Output the [x, y] coordinate of the center of the cell containing the given text.  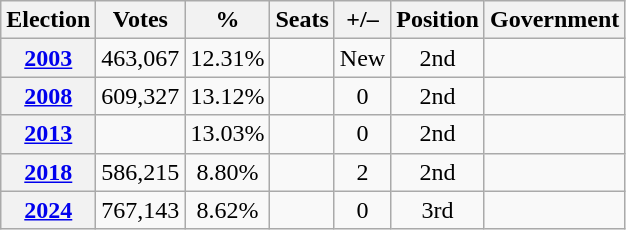
Election [48, 20]
12.31% [228, 58]
2018 [48, 172]
13.12% [228, 96]
609,327 [140, 96]
+/– [362, 20]
2024 [48, 210]
2 [362, 172]
Votes [140, 20]
13.03% [228, 134]
586,215 [140, 172]
2008 [48, 96]
New [362, 58]
3rd [438, 210]
8.62% [228, 210]
767,143 [140, 210]
8.80% [228, 172]
Seats [302, 20]
2013 [48, 134]
2003 [48, 58]
Position [438, 20]
463,067 [140, 58]
% [228, 20]
Government [554, 20]
